For the text-containing cell, return its midpoint in [X, Y] coordinate format. 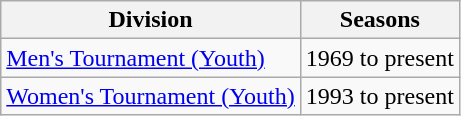
1993 to present [380, 96]
Seasons [380, 20]
Men's Tournament (Youth) [151, 58]
1969 to present [380, 58]
Division [151, 20]
Women's Tournament (Youth) [151, 96]
